Provide the (X, Y) coordinate of the cell's center where the given text is located.  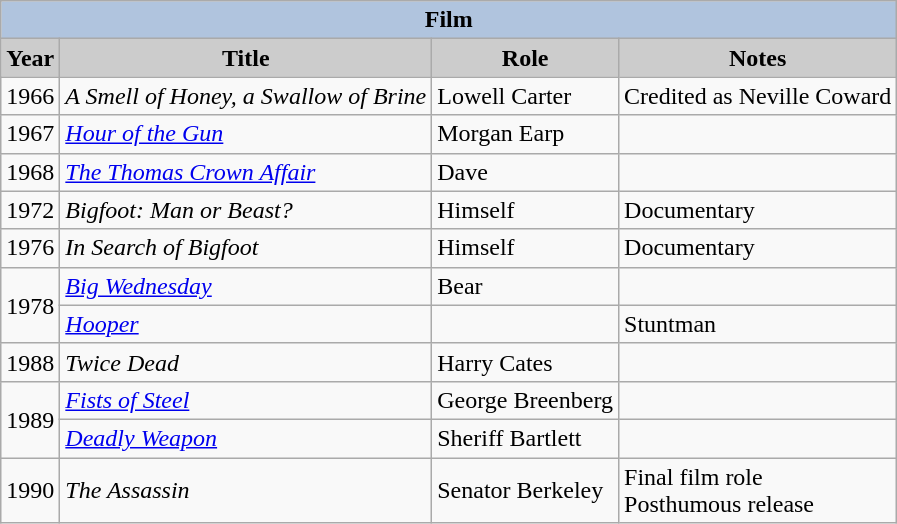
The Thomas Crown Affair (246, 172)
Hour of the Gun (246, 134)
In Search of Bigfoot (246, 248)
Harry Cates (526, 362)
Stuntman (758, 324)
Senator Berkeley (526, 490)
The Assassin (246, 490)
Hooper (246, 324)
1988 (30, 362)
1966 (30, 96)
George Breenberg (526, 400)
Dave (526, 172)
Bigfoot: Man or Beast? (246, 210)
A Smell of Honey, a Swallow of Brine (246, 96)
Morgan Earp (526, 134)
Lowell Carter (526, 96)
1976 (30, 248)
Twice Dead (246, 362)
1989 (30, 419)
Fists of Steel (246, 400)
Title (246, 58)
Credited as Neville Coward (758, 96)
Role (526, 58)
Year (30, 58)
1968 (30, 172)
Bear (526, 286)
1978 (30, 305)
1972 (30, 210)
Final film role Posthumous release (758, 490)
1990 (30, 490)
1967 (30, 134)
Deadly Weapon (246, 438)
Big Wednesday (246, 286)
Notes (758, 58)
Film (449, 20)
Sheriff Bartlett (526, 438)
